Capture the cell that displays the provided text and extract its (x, y) central coordinate. 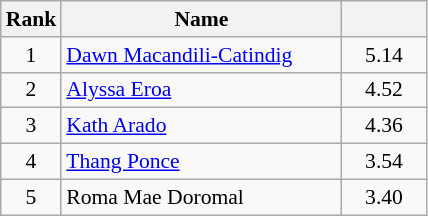
Roma Mae Doromal (201, 197)
Dawn Macandili-Catindig (201, 55)
Rank (32, 19)
3 (32, 126)
4 (32, 162)
5 (32, 197)
Thang Ponce (201, 162)
Name (201, 19)
3.54 (384, 162)
Alyssa Eroa (201, 90)
Kath Arado (201, 126)
1 (32, 55)
4.36 (384, 126)
3.40 (384, 197)
5.14 (384, 55)
2 (32, 90)
4.52 (384, 90)
